Identify which cell holds the provided text, then report its [X, Y] central coordinate. 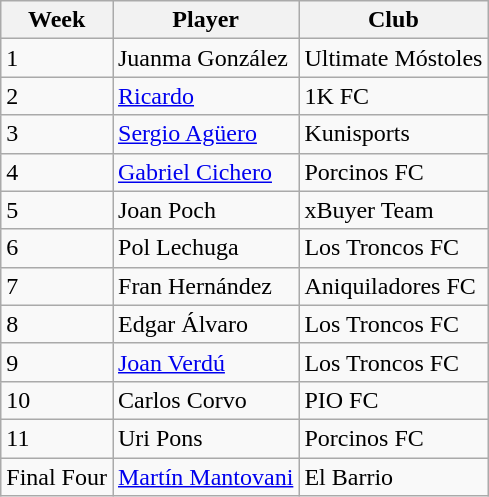
9 [57, 362]
El Barrio [394, 477]
Joan Verdú [205, 362]
Juanma González [205, 58]
8 [57, 324]
7 [57, 286]
Ricardo [205, 96]
Edgar Álvaro [205, 324]
6 [57, 248]
Kunisports [394, 134]
Pol Lechuga [205, 248]
2 [57, 96]
PIO FC [394, 400]
Player [205, 20]
Carlos Corvo [205, 400]
Martín Mantovani [205, 477]
10 [57, 400]
Uri Pons [205, 438]
xBuyer Team [394, 210]
Ultimate Móstoles [394, 58]
Final Four [57, 477]
1 [57, 58]
Fran Hernández [205, 286]
11 [57, 438]
4 [57, 172]
Week [57, 20]
5 [57, 210]
Gabriel Cichero [205, 172]
1K FC [394, 96]
Sergio Agüero [205, 134]
3 [57, 134]
Club [394, 20]
Joan Poch [205, 210]
Aniquiladores FC [394, 286]
